Locate the cell with the specified text and output its [X, Y] center coordinate. 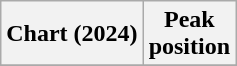
Peakposition [189, 34]
Chart (2024) [72, 34]
